Search for the cell housing the specified text and yield its [X, Y] center coordinate. 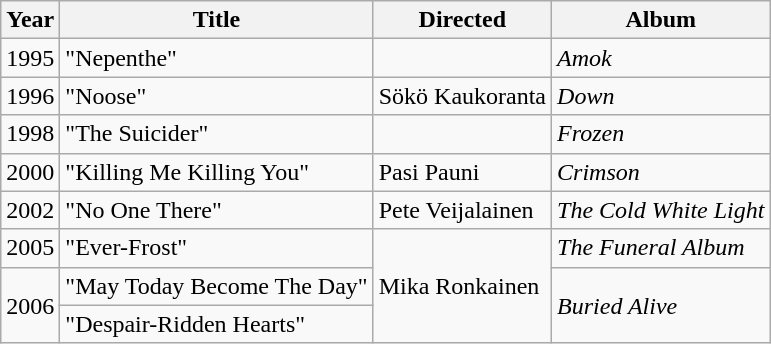
Year [30, 20]
"The Suicider" [216, 134]
The Cold White Light [661, 210]
2006 [30, 305]
Pete Veijalainen [462, 210]
"Killing Me Killing You" [216, 172]
Directed [462, 20]
2005 [30, 248]
Album [661, 20]
Amok [661, 58]
Down [661, 96]
The Funeral Album [661, 248]
2000 [30, 172]
"May Today Become The Day" [216, 286]
2002 [30, 210]
1995 [30, 58]
"Despair-Ridden Hearts" [216, 324]
"No One There" [216, 210]
1996 [30, 96]
"Ever-Frost" [216, 248]
"Nepenthe" [216, 58]
Crimson [661, 172]
Buried Alive [661, 305]
Mika Ronkainen [462, 286]
Title [216, 20]
1998 [30, 134]
Frozen [661, 134]
Pasi Pauni [462, 172]
"Noose" [216, 96]
Sökö Kaukoranta [462, 96]
